Locate the cell with the specified text and output its (x, y) center coordinate. 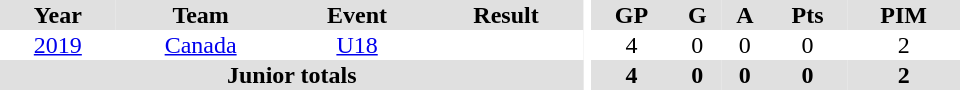
2019 (58, 45)
Year (58, 15)
Result (506, 15)
PIM (904, 15)
G (698, 15)
Canada (201, 45)
Team (201, 15)
Pts (808, 15)
A (745, 15)
GP (631, 15)
Event (358, 15)
Junior totals (292, 75)
U18 (358, 45)
